Pinpoint the cell where the given text exists, returning its (x, y) midpoint coordinate. 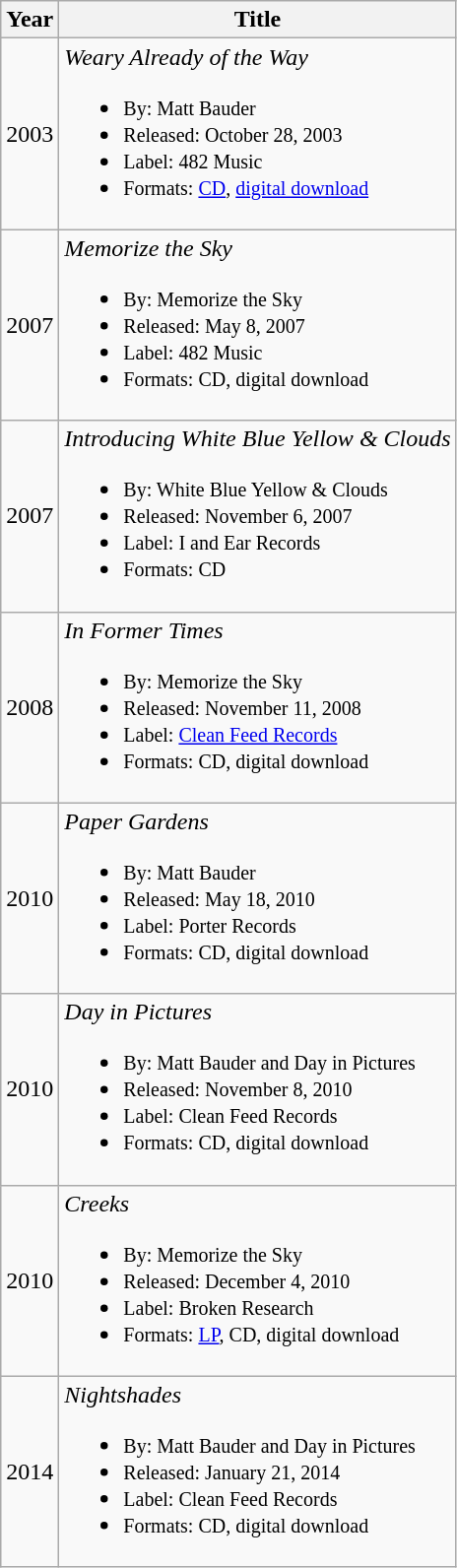
Paper GardensBy: Matt BauderReleased: May 18, 2010Label: Porter RecordsFormats: CD, digital download (258, 898)
2014 (30, 1471)
Introducing White Blue Yellow & CloudsBy: White Blue Yellow & CloudsReleased: November 6, 2007Label: I and Ear RecordsFormats: CD (258, 516)
NightshadesBy: Matt Bauder and Day in PicturesReleased: January 21, 2014Label: Clean Feed RecordsFormats: CD, digital download (258, 1471)
Title (258, 20)
2003 (30, 134)
Weary Already of the WayBy: Matt BauderReleased: October 28, 2003Label: 482 MusicFormats: CD, digital download (258, 134)
Day in PicturesBy: Matt Bauder and Day in PicturesReleased: November 8, 2010Label: Clean Feed RecordsFormats: CD, digital download (258, 1089)
In Former TimesBy: Memorize the SkyReleased: November 11, 2008Label: Clean Feed RecordsFormats: CD, digital download (258, 707)
Year (30, 20)
CreeksBy: Memorize the SkyReleased: December 4, 2010Label: Broken ResearchFormats: LP, CD, digital download (258, 1280)
2008 (30, 707)
Memorize the SkyBy: Memorize the SkyReleased: May 8, 2007Label: 482 MusicFormats: CD, digital download (258, 325)
